Locate the cell with the specified text and output its (X, Y) center coordinate. 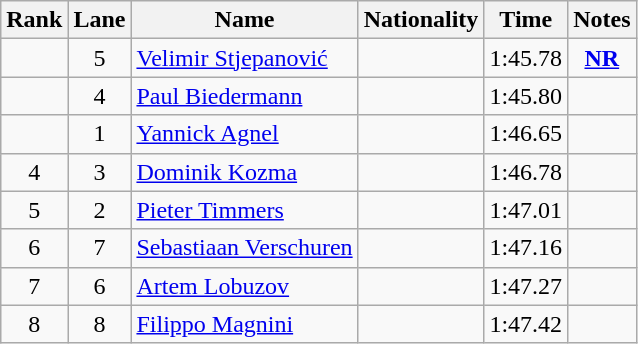
Yannick Agnel (244, 134)
3 (100, 172)
1:45.80 (526, 96)
Filippo Magnini (244, 324)
Time (526, 20)
Name (244, 20)
1:47.16 (526, 248)
Pieter Timmers (244, 210)
NR (602, 58)
1:47.42 (526, 324)
1:45.78 (526, 58)
1 (100, 134)
Lane (100, 20)
Notes (602, 20)
1:47.01 (526, 210)
1:46.65 (526, 134)
1:47.27 (526, 286)
1:46.78 (526, 172)
2 (100, 210)
Nationality (421, 20)
Artem Lobuzov (244, 286)
Paul Biedermann (244, 96)
Velimir Stjepanović (244, 58)
Sebastiaan Verschuren (244, 248)
Rank (34, 20)
Dominik Kozma (244, 172)
